Determine the (x, y) coordinate at the center of the cell enclosing the given text.  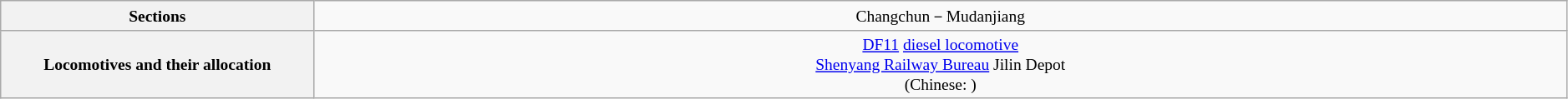
Locomotives and their allocation (157, 65)
Sections (157, 16)
DF11 diesel locomotiveShenyang Railway Bureau Jilin Depot(Chinese: ) (941, 65)
Changchun－Mudanjiang (941, 16)
